Return the [x, y] coordinate for the center point of the cell that contains the specified text.  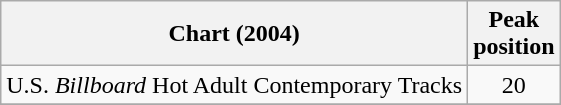
U.S. Billboard Hot Adult Contemporary Tracks [234, 85]
Peak position [514, 34]
20 [514, 85]
Chart (2004) [234, 34]
